Pinpoint the cell where the given text exists, returning its (x, y) midpoint coordinate. 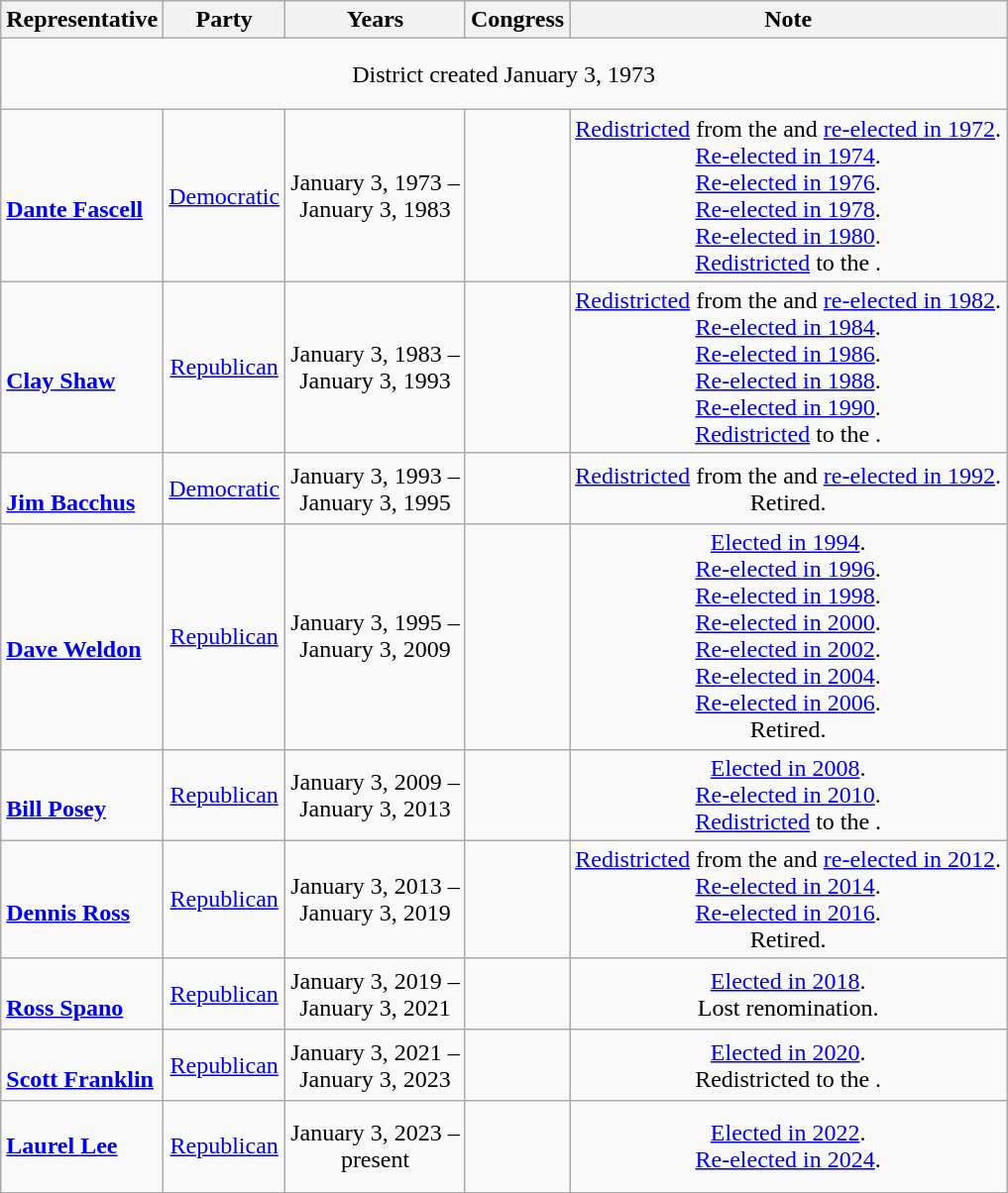
Dave Weldon (82, 636)
Representative (82, 20)
Redistricted from the and re-elected in 2012.Re-elected in 2014.Re-elected in 2016.Retired. (789, 900)
Scott Franklin (82, 1065)
Dante Fascell (82, 196)
January 3, 2021 –January 3, 2023 (376, 1065)
Bill Posey (82, 795)
Clay Shaw (82, 367)
Ross Spano (82, 994)
Party (224, 20)
January 3, 2019 –January 3, 2021 (376, 994)
Note (789, 20)
Redistricted from the and re-elected in 1972.Re-elected in 1974.Re-elected in 1976.Re-elected in 1978.Re-elected in 1980.Redistricted to the . (789, 196)
Redistricted from the and re-elected in 1992.Retired. (789, 488)
January 3, 1983 –January 3, 1993 (376, 367)
January 3, 2009 –January 3, 2013 (376, 795)
January 3, 2023 –present (376, 1146)
Jim Bacchus (82, 488)
Redistricted from the and re-elected in 1982.Re-elected in 1984.Re-elected in 1986.Re-elected in 1988.Re-elected in 1990.Redistricted to the . (789, 367)
Elected in 1994.Re-elected in 1996.Re-elected in 1998.Re-elected in 2000.Re-elected in 2002.Re-elected in 2004.Re-elected in 2006.Retired. (789, 636)
January 3, 2013 –January 3, 2019 (376, 900)
January 3, 1995 –January 3, 2009 (376, 636)
Years (376, 20)
District created January 3, 1973 (504, 74)
Elected in 2022.Re-elected in 2024. (789, 1146)
Congress (517, 20)
Elected in 2018.Lost renomination. (789, 994)
Dennis Ross (82, 900)
January 3, 1973 –January 3, 1983 (376, 196)
January 3, 1993 –January 3, 1995 (376, 488)
Elected in 2008.Re-elected in 2010.Redistricted to the . (789, 795)
Laurel Lee (82, 1146)
Elected in 2020.Redistricted to the . (789, 1065)
